Scan for the cell matching the given text and deliver its (x, y) coordinate at center. 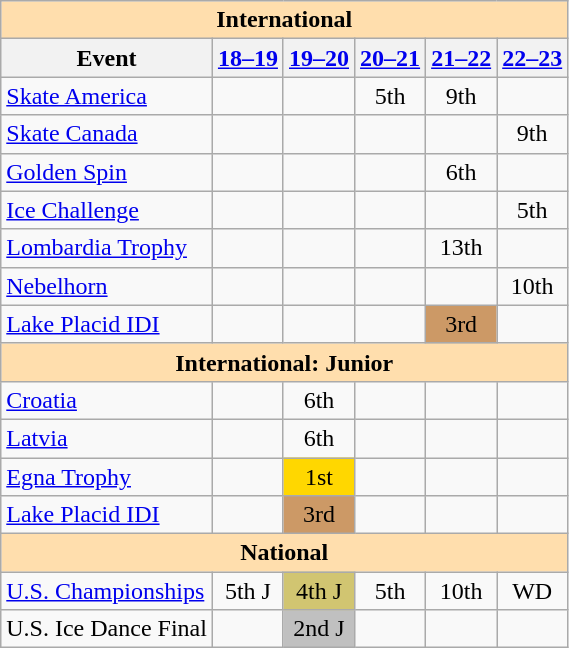
Ice Challenge (107, 210)
International: Junior (284, 362)
Skate America (107, 96)
2nd J (318, 629)
U.S. Championships (107, 591)
Skate Canada (107, 134)
1st (318, 477)
Egna Trophy (107, 477)
18–19 (248, 58)
Nebelhorn (107, 286)
5th J (248, 591)
19–20 (318, 58)
Event (107, 58)
Latvia (107, 438)
Croatia (107, 400)
National (284, 553)
21–22 (462, 58)
Golden Spin (107, 172)
22–23 (532, 58)
Lombardia Trophy (107, 248)
13th (462, 248)
4th J (318, 591)
U.S. Ice Dance Final (107, 629)
WD (532, 591)
International (284, 20)
20–21 (390, 58)
